Detect which cell encompasses the target text, then output its (X, Y) center coordinate. 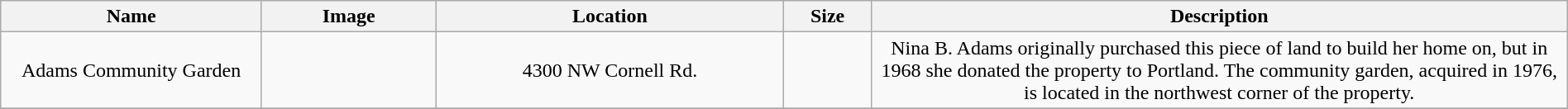
Size (827, 17)
Name (131, 17)
Adams Community Garden (131, 70)
Location (610, 17)
Description (1219, 17)
Image (348, 17)
4300 NW Cornell Rd. (610, 70)
